Determine the [x, y] coordinate at the center of the cell enclosing the given text.  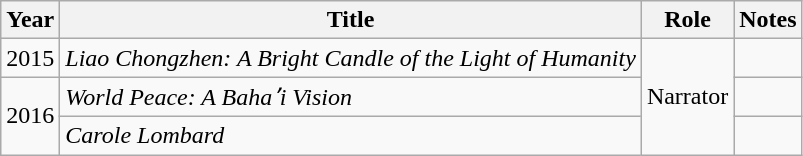
World Peace: A Bahaʼi Vision [351, 97]
2015 [30, 58]
Narrator [687, 97]
Title [351, 20]
Notes [768, 20]
Role [687, 20]
Year [30, 20]
2016 [30, 116]
Carole Lombard [351, 135]
Liao Chongzhen: A Bright Candle of the Light of Humanity [351, 58]
